Extract the (X, Y) coordinate from the center of the cell holding the provided text.  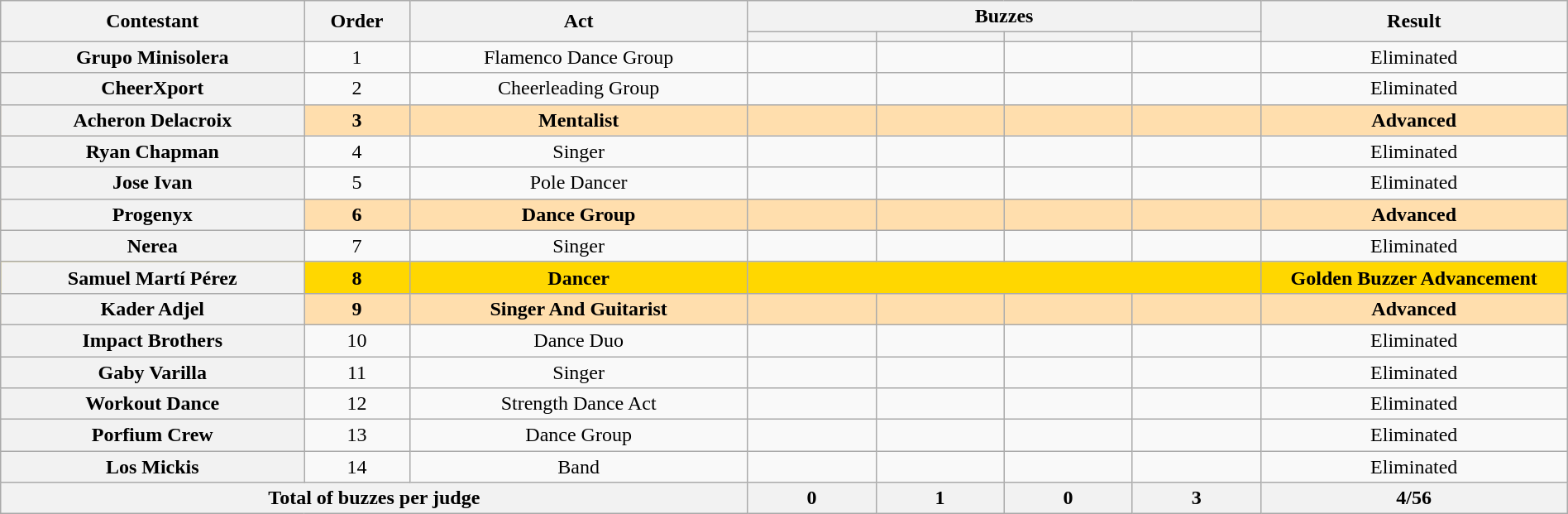
Los Mickis (152, 467)
Impact Brothers (152, 340)
4/56 (1414, 498)
Acheron Delacroix (152, 120)
Progenyx (152, 214)
6 (357, 214)
8 (357, 277)
Act (579, 22)
Order (357, 22)
7 (357, 246)
Total of buzzes per judge (374, 498)
Mentalist (579, 120)
Gaby Varilla (152, 372)
11 (357, 372)
12 (357, 404)
Flamenco Dance Group (579, 57)
Singer And Guitarist (579, 309)
Nerea (152, 246)
Strength Dance Act (579, 404)
Buzzes (1004, 17)
Porfium Crew (152, 435)
Samuel Martí Pérez (152, 277)
13 (357, 435)
Dance Duo (579, 340)
Jose Ivan (152, 183)
Ryan Chapman (152, 151)
5 (357, 183)
9 (357, 309)
Golden Buzzer Advancement (1414, 277)
10 (357, 340)
Band (579, 467)
14 (357, 467)
Contestant (152, 22)
CheerXport (152, 89)
Pole Dancer (579, 183)
Workout Dance (152, 404)
4 (357, 151)
Cheerleading Group (579, 89)
Kader Adjel (152, 309)
Result (1414, 22)
2 (357, 89)
Dancer (579, 277)
Grupo Minisolera (152, 57)
